From the cell containing the given text, extract its center point as [X, Y] coordinate. 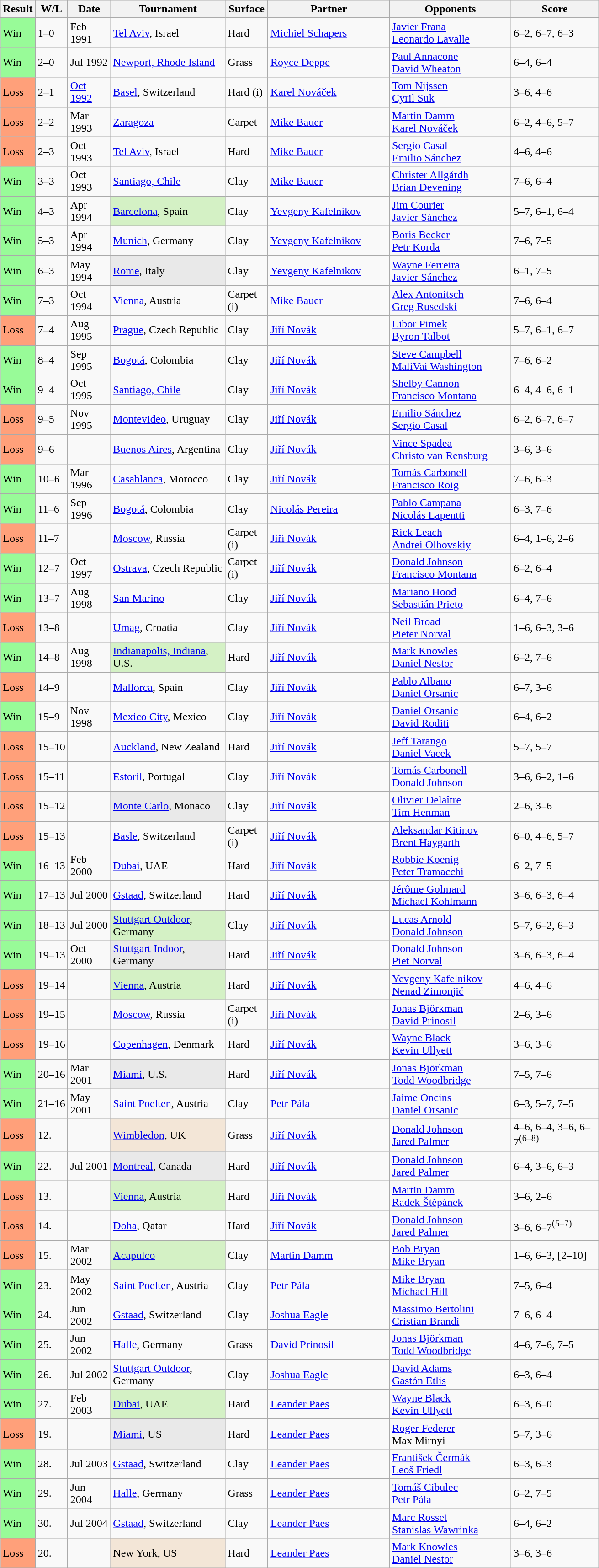
Jul 2004 [89, 1523]
Bob Bryan Mike Bryan [450, 1256]
Robbie Koenig Peter Tramacchi [450, 866]
30. [51, 1523]
Alex Antonitsch Greg Rusedski [450, 300]
14–9 [51, 687]
15–11 [51, 776]
25. [51, 1344]
Wayne Ferreira Javier Sánchez [450, 271]
6–3, 6–3 [555, 1463]
3–3 [51, 181]
20–16 [51, 1074]
Monte Carlo, Monaco [168, 806]
15–10 [51, 746]
7–5, 7–6 [555, 1074]
2–1 [51, 92]
Tournament [168, 9]
Umag, Croatia [168, 627]
9–4 [51, 390]
12–7 [51, 568]
6–2, 4–6, 5–7 [555, 122]
Tom Nijssen Cyril Suk [450, 92]
6–3 [51, 271]
Daniel Orsanic David Roditi [450, 717]
Feb 2000 [89, 866]
10–6 [51, 479]
3–6, 4–6 [555, 92]
6–0, 4–6, 5–7 [555, 836]
Mallorca, Spain [168, 687]
Jun 2004 [89, 1493]
18–13 [51, 926]
Pablo Campana Nicolás Lapentti [450, 508]
Martin Damm Karel Nováček [450, 122]
19–13 [51, 955]
Munich, Germany [168, 241]
Jul 2002 [89, 1375]
Oct 1994 [89, 300]
Olivier Delaître Tim Henman [450, 806]
4–6, 6–4, 3–6, 6–7(6–8) [555, 1135]
Nov 1995 [89, 420]
Javier Frana Leonardo Lavalle [450, 33]
15. [51, 1256]
3–6, 2–6 [555, 1196]
Yevgeny Kafelnikov Nenad Zimonjić [450, 985]
6–2, 6–7, 6–7 [555, 420]
Miami, U.S. [168, 1074]
Mar 2002 [89, 1256]
Hard (i) [247, 92]
Basel, Switzerland [168, 92]
Jaime Oncins Daniel Orsanic [450, 1104]
Neil Broad Pieter Norval [450, 627]
20. [51, 1553]
21–16 [51, 1104]
15–12 [51, 806]
Prague, Czech Republic [168, 330]
Steve Campbell MaliVai Washington [450, 359]
Boris Becker Petr Korda [450, 241]
Libor Pimek Byron Talbot [450, 330]
May 1994 [89, 271]
Donald Johnson Piet Norval [450, 955]
Date [89, 9]
14–8 [51, 658]
Casablanca, Morocco [168, 479]
Stuttgart Indoor, Germany [168, 955]
Montevideo, Uruguay [168, 420]
6–4, 3–6, 6–3 [555, 1166]
19–14 [51, 985]
Tomás Carbonell Francisco Roig [450, 479]
7–6, 6–3 [555, 479]
Aug 1995 [89, 330]
Acapulco [168, 1256]
Jonas Björkman David Prinosil [450, 1014]
Result [18, 9]
Pablo Albano Daniel Orsanic [450, 687]
2–2 [51, 122]
6–2, 6–7, 6–3 [555, 33]
Rome, Italy [168, 271]
3–6, 6–2, 1–6 [555, 776]
15–13 [51, 836]
6–1, 7–5 [555, 271]
26. [51, 1375]
1–6, 6–3, 3–6 [555, 627]
Partner [329, 9]
1–0 [51, 33]
Roger Federer Max Mirnyi [450, 1434]
Newport, Rhode Island [168, 62]
Montreal, Canada [168, 1166]
9–6 [51, 449]
13. [51, 1196]
17–13 [51, 895]
Vince Spadea Christo van Rensburg [450, 449]
Nov 1998 [89, 717]
Auckland, New Zealand [168, 746]
Lucas Arnold Donald Johnson [450, 926]
Martin Damm Radek Štěpánek [450, 1196]
Aleksandar Kitinov Brent Haygarth [450, 836]
6–4, 4–6, 6–1 [555, 390]
Karel Nováček [329, 92]
Jeff Tarango Daniel Vacek [450, 746]
Mar 1993 [89, 122]
7–5, 6–4 [555, 1285]
14. [51, 1226]
Christer Allgårdh Brian Devening [450, 181]
František Čermák Leoš Friedl [450, 1463]
Mar 1996 [89, 479]
Jim Courier Javier Sánchez [450, 211]
Surface [247, 9]
Jul 2003 [89, 1463]
5–7, 5–7 [555, 746]
5–7, 6–1, 6–4 [555, 211]
San Marino [168, 598]
Oct 1992 [89, 92]
Miami, US [168, 1434]
19. [51, 1434]
Indianapolis, Indiana, U.S. [168, 658]
Copenhagen, Denmark [168, 1044]
Rick Leach Andrei Olhovskiy [450, 539]
12. [51, 1135]
Jérôme Golmard Michael Kohlmann [450, 895]
6–3, 6–0 [555, 1404]
Jul 2001 [89, 1166]
6–4, 6–4 [555, 62]
May 2001 [89, 1104]
6–2, 6–4 [555, 568]
Emilio Sánchez Sergio Casal [450, 420]
Sep 1995 [89, 359]
7–4 [51, 330]
13–7 [51, 598]
Basle, Switzerland [168, 836]
Shelby Cannon Francisco Montana [450, 390]
24. [51, 1315]
6–4, 7–6 [555, 598]
13–8 [51, 627]
Ostrava, Czech Republic [168, 568]
Zaragoza [168, 122]
David Prinosil [329, 1344]
Feb 1991 [89, 33]
Marc Rosset Stanislas Wawrinka [450, 1523]
Sep 1996 [89, 508]
6–3, 5–7, 7–5 [555, 1104]
Oct 1995 [89, 390]
Sergio Casal Emilio Sánchez [450, 152]
5–7, 3–6 [555, 1434]
2–3 [51, 152]
Nicolás Pereira [329, 508]
Carpet [247, 122]
Buenos Aires, Argentina [168, 449]
Tomáš Cibulec Petr Pála [450, 1493]
Mexico City, Mexico [168, 717]
7–6, 7–5 [555, 241]
May 2002 [89, 1285]
5–3 [51, 241]
22. [51, 1166]
Jul 1992 [89, 62]
19–15 [51, 1014]
Estoril, Portugal [168, 776]
4–3 [51, 211]
16–13 [51, 866]
6–4, 1–6, 2–6 [555, 539]
4–6, 7–6, 7–5 [555, 1344]
David Adams Gastón Etlis [450, 1375]
29. [51, 1493]
Donald Johnson Francisco Montana [450, 568]
6–2, 7–6 [555, 658]
1–6, 6–3, [2–10] [555, 1256]
Massimo Bertolini Cristian Brandi [450, 1315]
8–4 [51, 359]
5–7, 6–2, 6–3 [555, 926]
7–3 [51, 300]
19–16 [51, 1044]
6–7, 3–6 [555, 687]
Wimbledon, UK [168, 1135]
W/L [51, 9]
Michiel Schapers [329, 33]
Paul Annacone David Wheaton [450, 62]
3–6, 6–7(5–7) [555, 1226]
11–7 [51, 539]
Mariano Hood Sebastián Prieto [450, 598]
28. [51, 1463]
2–0 [51, 62]
6–3, 6–4 [555, 1375]
15–9 [51, 717]
Royce Deppe [329, 62]
Mar 2001 [89, 1074]
Doha, Qatar [168, 1226]
5–7, 6–1, 6–7 [555, 330]
27. [51, 1404]
23. [51, 1285]
Opponents [450, 9]
Mike Bryan Michael Hill [450, 1285]
Barcelona, Spain [168, 211]
Oct 1997 [89, 568]
9–5 [51, 420]
Score [555, 9]
6–3, 7–6 [555, 508]
Oct 2000 [89, 955]
Tomás Carbonell Donald Johnson [450, 776]
New York, US [168, 1553]
Martin Damm [329, 1256]
7–6, 6–2 [555, 359]
Feb 2003 [89, 1404]
11–6 [51, 508]
